From the cell containing the given text, extract its center point as (x, y) coordinate. 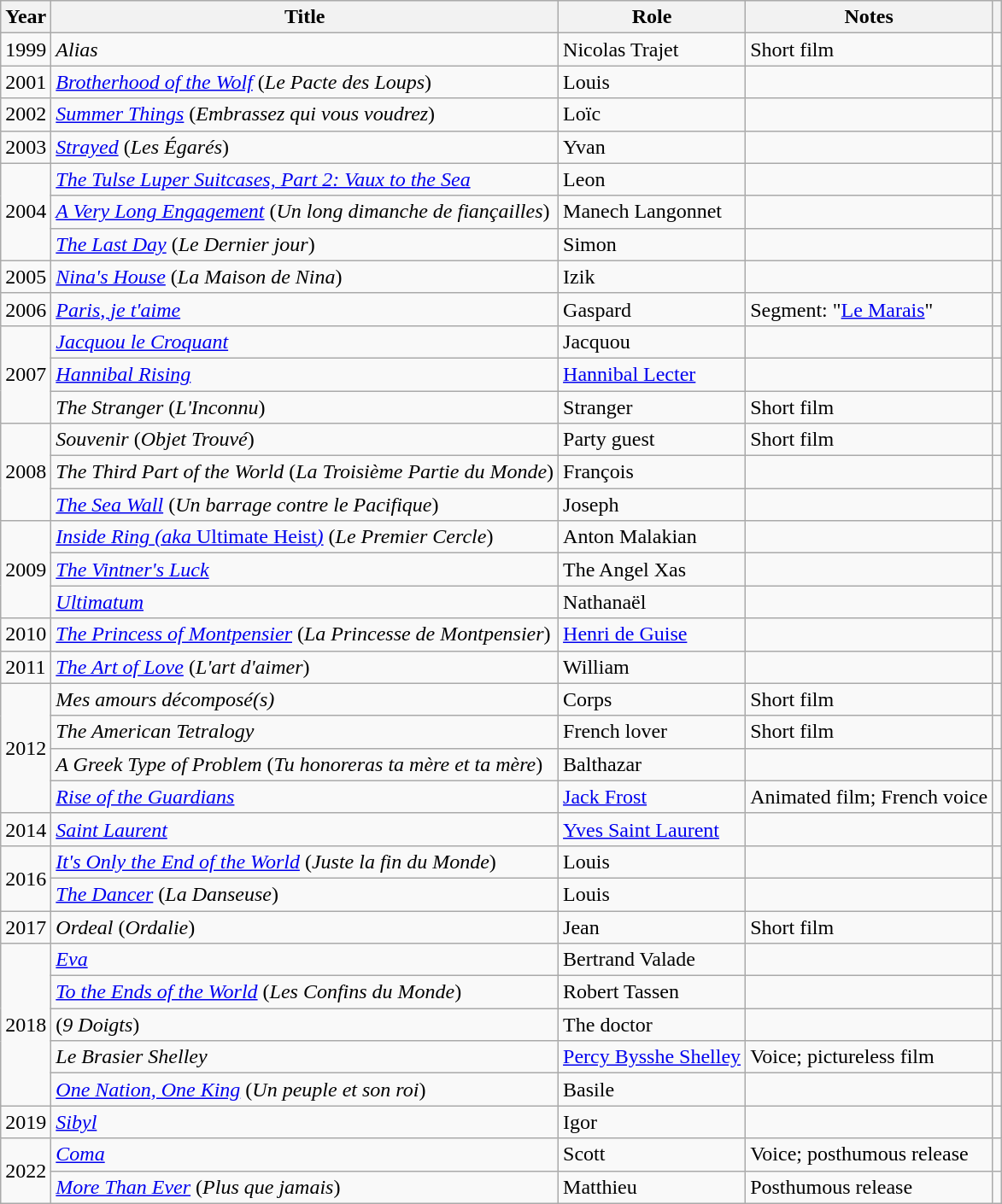
Le Brasier Shelley (305, 1057)
Simon (653, 244)
Yves Saint Laurent (653, 829)
2006 (26, 309)
Loïc (653, 114)
French lover (653, 732)
Bertrand Valade (653, 960)
Corps (653, 699)
Ordeal (Ordalie) (305, 926)
One Nation, One King (Un peuple et son roi) (305, 1090)
Joseph (653, 505)
Jean (653, 926)
Brotherhood of the Wolf (Le Pacte des Loups) (305, 82)
2005 (26, 277)
The Princess of Montpensier (La Princesse de Montpensier) (305, 634)
Igor (653, 1122)
1999 (26, 50)
Segment: "Le Marais" (870, 309)
Balthazar (653, 764)
The Tulse Luper Suitcases, Part 2: Vaux to the Sea (305, 179)
Leon (653, 179)
The doctor (653, 1025)
William (653, 667)
Role (653, 17)
Scott (653, 1154)
The Art of Love (L'art d'aimer) (305, 667)
Nina's House (La Maison de Nina) (305, 277)
François (653, 472)
Jacquou (653, 342)
The Sea Wall (Un barrage contre le Pacifique) (305, 505)
2010 (26, 634)
Gaspard (653, 309)
Stranger (653, 407)
Manech Langonnet (653, 212)
A Greek Type of Problem (Tu honoreras ta mère et ta mère) (305, 764)
Souvenir (Objet Trouvé) (305, 440)
To the Ends of the World (Les Confins du Monde) (305, 992)
Rise of the Guardians (305, 797)
2016 (26, 878)
Eva (305, 960)
Sibyl (305, 1122)
Jack Frost (653, 797)
Voice; posthumous release (870, 1154)
Inside Ring (aka Ultimate Heist) (Le Premier Cercle) (305, 537)
Alias (305, 50)
Robert Tassen (653, 992)
Paris, je t'aime (305, 309)
2007 (26, 374)
Jacquou le Croquant (305, 342)
The Vintner's Luck (305, 570)
(9 Doigts) (305, 1025)
2014 (26, 829)
Percy Bysshe Shelley (653, 1057)
2019 (26, 1122)
2003 (26, 147)
The Stranger (L'Inconnu) (305, 407)
2022 (26, 1171)
The Last Day (Le Dernier jour) (305, 244)
2017 (26, 926)
2009 (26, 570)
Ultimatum (305, 602)
Title (305, 17)
Hannibal Rising (305, 374)
Matthieu (653, 1187)
A Very Long Engagement (Un long dimanche de fiançailles) (305, 212)
2001 (26, 82)
Posthumous release (870, 1187)
It's Only the End of the World (Juste la fin du Monde) (305, 862)
2012 (26, 748)
Voice; pictureless film (870, 1057)
2004 (26, 212)
2002 (26, 114)
Nathanaël (653, 602)
Anton Malakian (653, 537)
Notes (870, 17)
Strayed (Les Égarés) (305, 147)
Coma (305, 1154)
2018 (26, 1025)
More Than Ever (Plus que jamais) (305, 1187)
Nicolas Trajet (653, 50)
The Angel Xas (653, 570)
Animated film; French voice (870, 797)
Mes amours décomposé(s) (305, 699)
Party guest (653, 440)
Year (26, 17)
2008 (26, 472)
Saint Laurent (305, 829)
Yvan (653, 147)
Basile (653, 1090)
2011 (26, 667)
Summer Things (Embrassez qui vous voudrez) (305, 114)
The Third Part of the World (La Troisième Partie du Monde) (305, 472)
The Dancer (La Danseuse) (305, 894)
Hannibal Lecter (653, 374)
Izik (653, 277)
The American Tetralogy (305, 732)
Henri de Guise (653, 634)
